For the text-containing cell, return its midpoint in [X, Y] coordinate format. 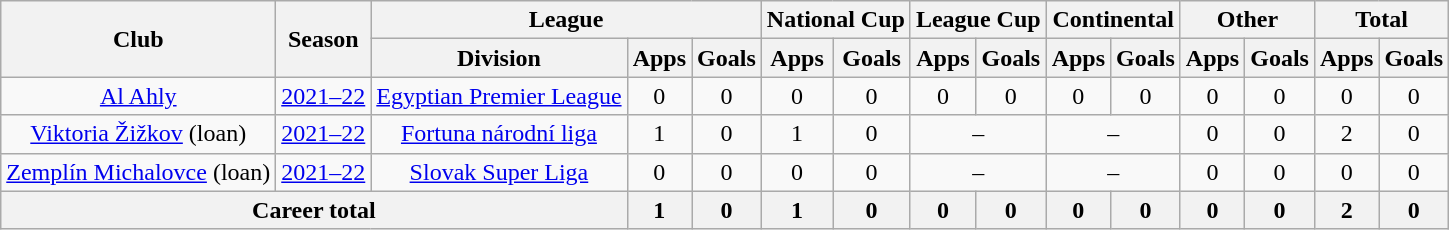
Total [1381, 20]
Fortuna národní liga [499, 134]
Other [1247, 20]
Egyptian Premier League [499, 96]
Season [324, 39]
Zemplín Michalovce (loan) [138, 172]
Club [138, 39]
Slovak Super Liga [499, 172]
Continental [1113, 20]
League Cup [978, 20]
Division [499, 58]
Viktoria Žižkov (loan) [138, 134]
Career total [314, 210]
National Cup [836, 20]
League [566, 20]
Al Ahly [138, 96]
